Output the [x, y] coordinate of the center of the cell containing the given text.  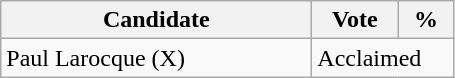
Candidate [156, 20]
Paul Larocque (X) [156, 58]
Vote [355, 20]
% [426, 20]
Acclaimed [383, 58]
